Search for the cell housing the specified text and yield its [X, Y] center coordinate. 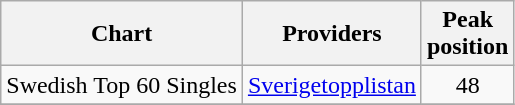
Sverigetopplistan [332, 85]
Swedish Top 60 Singles [122, 85]
Peakposition [467, 34]
48 [467, 85]
Providers [332, 34]
Chart [122, 34]
